Locate the cell with the specified text and output its [x, y] center coordinate. 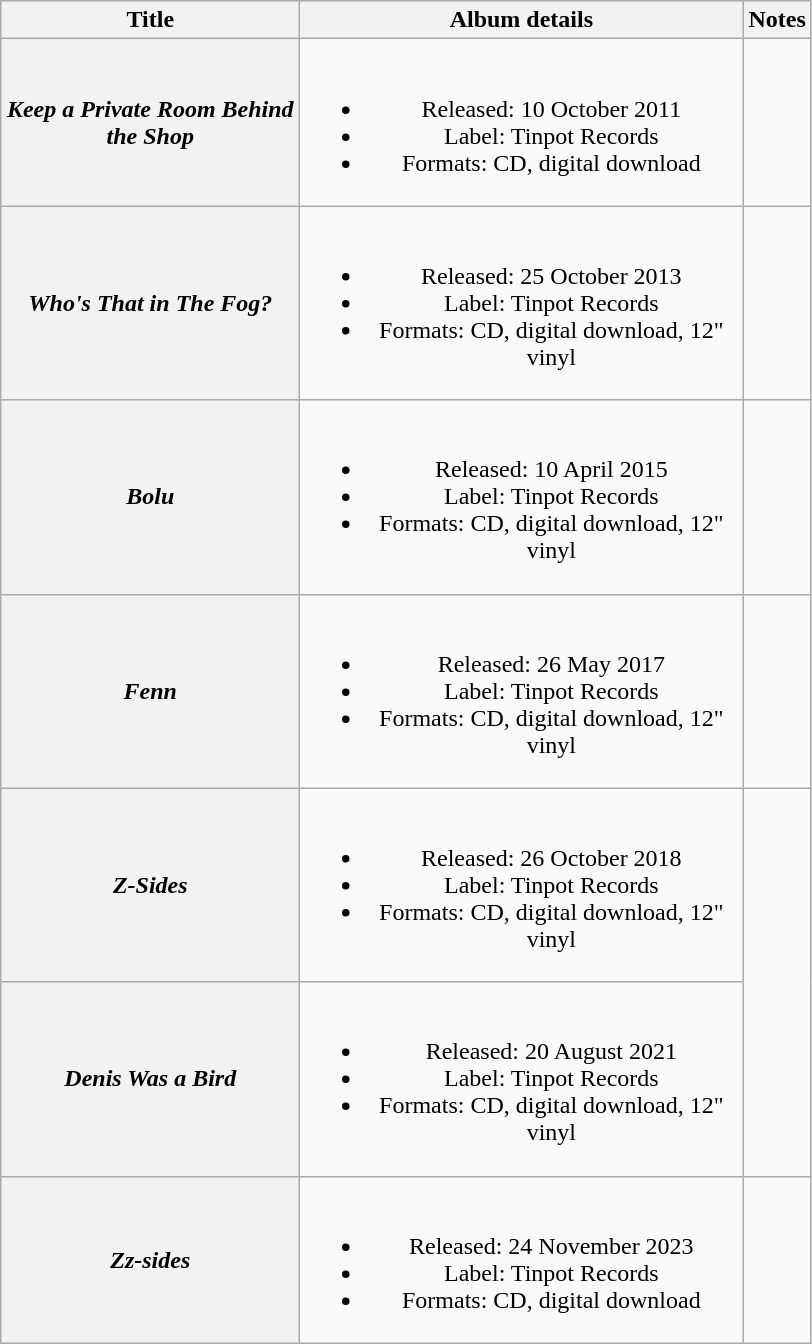
Fenn [150, 691]
Released: 24 November 2023Label: Tinpot RecordsFormats: CD, digital download [522, 1260]
Notes [777, 20]
Z-Sides [150, 885]
Released: 26 October 2018Label: Tinpot RecordsFormats: CD, digital download, 12" vinyl [522, 885]
Album details [522, 20]
Denis Was a Bird [150, 1079]
Released: 25 October 2013Label: Tinpot RecordsFormats: CD, digital download, 12" vinyl [522, 303]
Who's That in The Fog? [150, 303]
Released: 20 August 2021Label: Tinpot RecordsFormats: CD, digital download, 12" vinyl [522, 1079]
Released: 10 April 2015Label: Tinpot RecordsFormats: CD, digital download, 12" vinyl [522, 497]
Zz-sides [150, 1260]
Released: 10 October 2011Label: Tinpot RecordsFormats: CD, digital download [522, 122]
Keep a Private Room Behind the Shop [150, 122]
Bolu [150, 497]
Title [150, 20]
Released: 26 May 2017Label: Tinpot RecordsFormats: CD, digital download, 12" vinyl [522, 691]
